Extract the [X, Y] coordinate from the center of the cell holding the provided text.  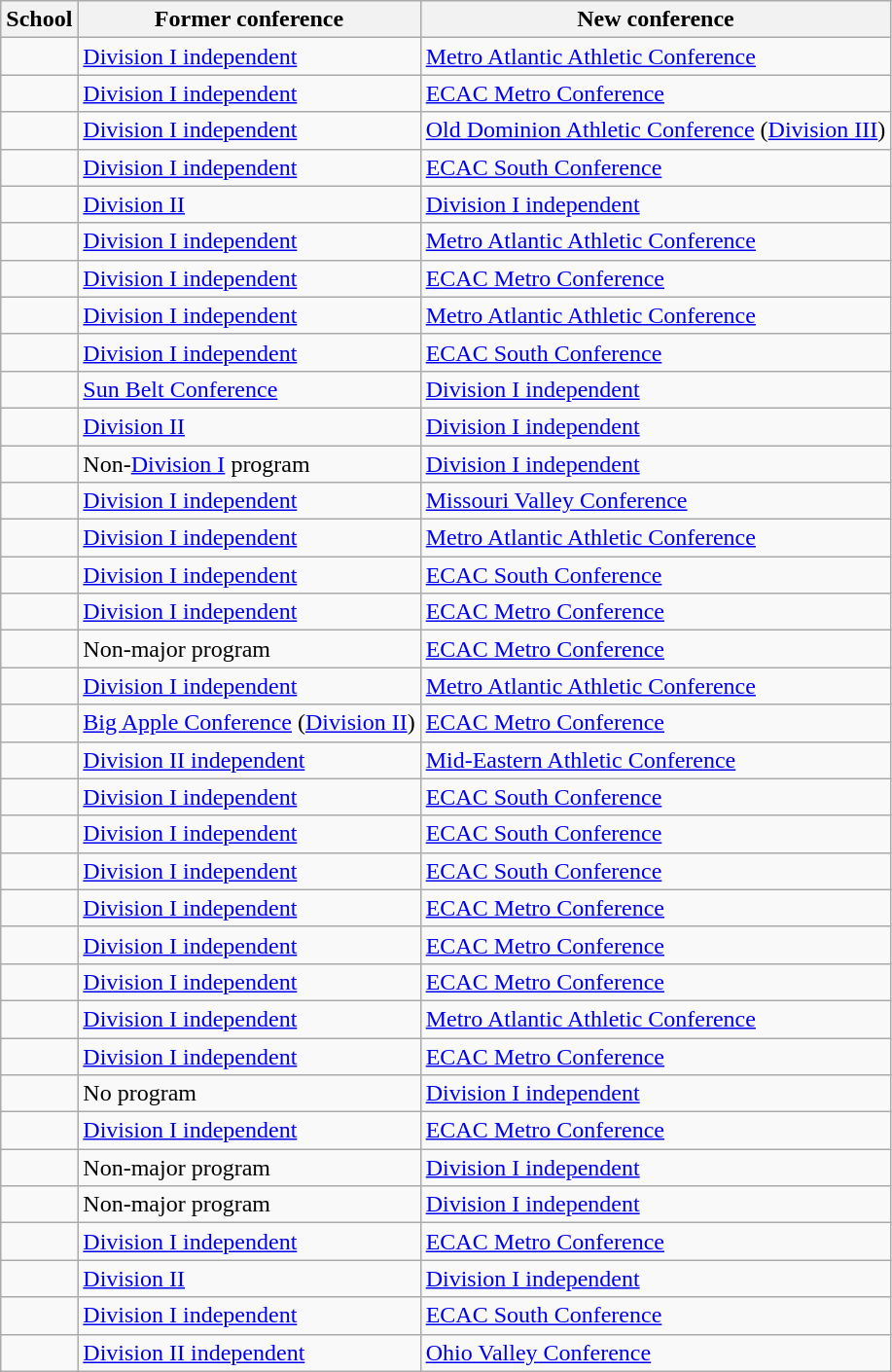
Sun Belt Conference [249, 389]
Big Apple Conference (Division II) [249, 723]
School [39, 19]
Mid-Eastern Athletic Conference [656, 760]
New conference [656, 19]
Missouri Valley Conference [656, 501]
Old Dominion Athletic Conference (Division III) [656, 130]
Non-Division I program [249, 464]
Ohio Valley Conference [656, 1353]
Former conference [249, 19]
No program [249, 1094]
